Locate the cell with the specified text and output its [X, Y] center coordinate. 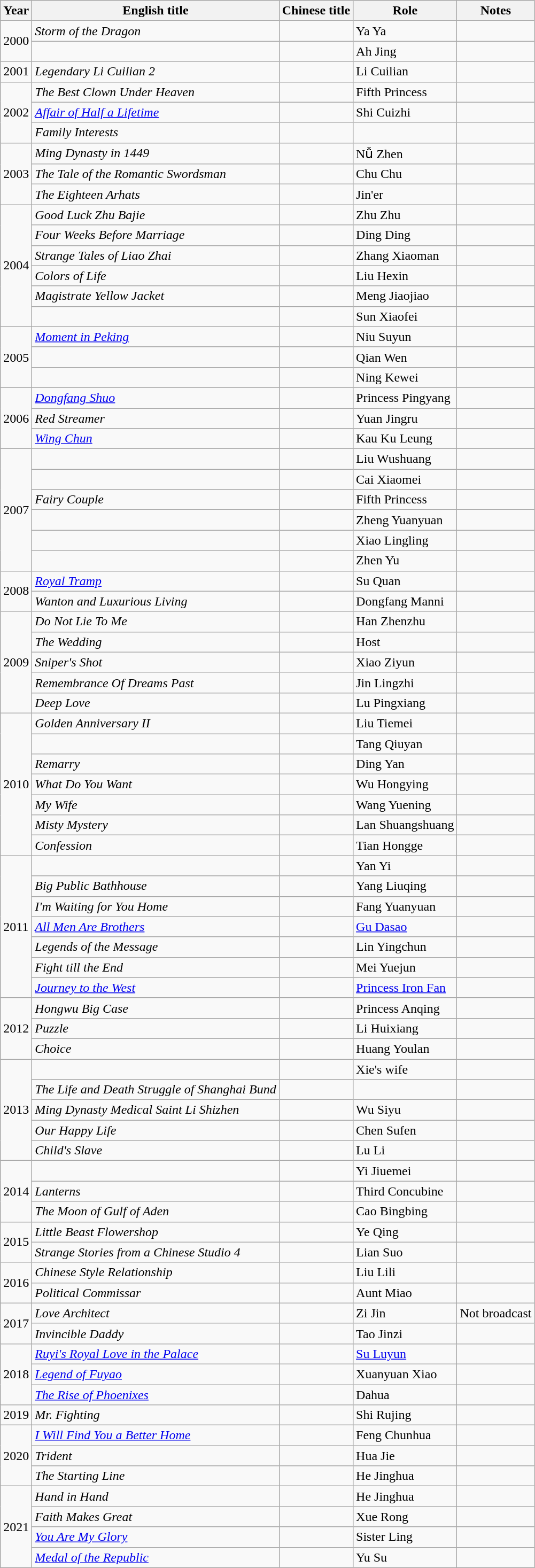
Ming Dynasty Medical Saint Li Shizhen [156, 1110]
I'm Waiting for You Home [156, 906]
Jin Lingzhi [405, 682]
Wing Chun [156, 439]
2008 [16, 591]
Su Quan [405, 581]
2007 [16, 510]
Dongfang Shuo [156, 398]
2006 [16, 418]
Meng Jiaojiao [405, 296]
The Starting Line [156, 1476]
The Wedding [156, 642]
Storm of the Dragon [156, 31]
Dongfang Manni [405, 601]
The Rise of Phoenixes [156, 1394]
Red Streamer [156, 418]
Shi Cuizhi [405, 112]
Yan Yi [405, 866]
Our Happy Life [156, 1130]
The Eighteen Arhats [156, 195]
Nǚ Zhen [405, 153]
Family Interests [156, 133]
Good Luck Zhu Bajie [156, 215]
Lian Suo [405, 1252]
Niu Suyun [405, 337]
Four Weeks Before Marriage [156, 235]
Choice [156, 1049]
The Life and Death Struggle of Shanghai Bund [156, 1090]
Tian Hongge [405, 845]
2017 [16, 1323]
Year [16, 11]
Zhu Zhu [405, 215]
Yu Su [405, 1557]
2003 [16, 174]
Liu Tiemei [405, 723]
Lu Pingxiang [405, 703]
Dahua [405, 1394]
Yi Jiuemei [405, 1171]
Shi Rujing [405, 1415]
Zhang Xiaoman [405, 255]
Confession [156, 845]
Han Zhenzhu [405, 622]
Qian Wen [405, 357]
I Will Find You a Better Home [156, 1435]
Huang Youlan [405, 1049]
2013 [16, 1110]
Lu Li [405, 1151]
Fairy Couple [156, 500]
2012 [16, 1028]
English title [156, 11]
Do Not Lie To Me [156, 622]
Chinese title [316, 11]
Zheng Yuanyuan [405, 520]
Mei Yuejun [405, 967]
Political Commissar [156, 1293]
Tang Qiuyan [405, 743]
Journey to the West [156, 988]
Xue Rong [405, 1517]
Li Cuilian [405, 72]
Xie's wife [405, 1069]
Invincible Daddy [156, 1333]
Strange Tales of Liao Zhai [156, 255]
Puzzle [156, 1028]
Big Public Bathhouse [156, 886]
The Tale of the Romantic Swordsman [156, 174]
Chu Chu [405, 174]
My Wife [156, 805]
Wu Hongying [405, 785]
Host [405, 642]
Princess Pingyang [405, 398]
Hongwu Big Case [156, 1008]
2005 [16, 357]
Mr. Fighting [156, 1415]
Deep Love [156, 703]
Yang Liuqing [405, 886]
Su Luyun [405, 1354]
Jin'er [405, 195]
Magistrate Yellow Jacket [156, 296]
Golden Anniversary II [156, 723]
2002 [16, 112]
2020 [16, 1456]
The Moon of Gulf of Aden [156, 1212]
Xiao Ziyun [405, 662]
Princess Iron Fan [405, 988]
2016 [16, 1283]
Fight till the End [156, 967]
Aunt Miao [405, 1293]
Chen Sufen [405, 1130]
Medal of the Republic [156, 1557]
Affair of Half a Lifetime [156, 112]
Yuan Jingru [405, 418]
2010 [16, 784]
Ding Ding [405, 235]
Li Huixiang [405, 1028]
Notes [496, 11]
Role [405, 11]
2015 [16, 1242]
2019 [16, 1415]
Zi Jin [405, 1313]
Wanton and Luxurious Living [156, 601]
Lin Yingchun [405, 947]
Lan Shuangshuang [405, 825]
Wu Siyu [405, 1110]
2014 [16, 1191]
Misty Mystery [156, 825]
Royal Tramp [156, 581]
Liu Hexin [405, 276]
Ding Yan [405, 764]
Not broadcast [496, 1313]
Strange Stories from a Chinese Studio 4 [156, 1252]
Liu Lili [405, 1272]
2011 [16, 927]
Third Concubine [405, 1191]
Little Beast Flowershop [156, 1232]
Legends of the Message [156, 947]
You Are My Glory [156, 1537]
The Best Clown Under Heaven [156, 92]
Xiao Lingling [405, 540]
Child's Slave [156, 1151]
Gu Dasao [405, 927]
Remarry [156, 764]
2000 [16, 41]
Ruyi's Royal Love in the Palace [156, 1354]
Liu Wushuang [405, 459]
Ah Jing [405, 51]
Love Architect [156, 1313]
Lanterns [156, 1191]
Sister Ling [405, 1537]
Feng Chunhua [405, 1435]
Xuanyuan Xiao [405, 1374]
Hua Jie [405, 1456]
2001 [16, 72]
2004 [16, 266]
Hand in Hand [156, 1496]
Colors of Life [156, 276]
2021 [16, 1527]
Wang Yuening [405, 805]
Moment in Peking [156, 337]
2009 [16, 662]
Legend of Fuyao [156, 1374]
Sniper's Shot [156, 662]
What Do You Want [156, 785]
Trident [156, 1456]
Chinese Style Relationship [156, 1272]
Cao Bingbing [405, 1212]
Princess Anqing [405, 1008]
Ning Kewei [405, 377]
2018 [16, 1374]
Kau Ku Leung [405, 439]
Fang Yuanyuan [405, 906]
All Men Are Brothers [156, 927]
Faith Makes Great [156, 1517]
Cai Xiaomei [405, 479]
Ye Qing [405, 1232]
Tao Jinzi [405, 1333]
Sun Xiaofei [405, 316]
Remembrance Of Dreams Past [156, 682]
Ya Ya [405, 31]
Zhen Yu [405, 561]
Ming Dynasty in 1449 [156, 153]
Legendary Li Cuilian 2 [156, 72]
